Pinpoint the cell where the given text exists, returning its (X, Y) midpoint coordinate. 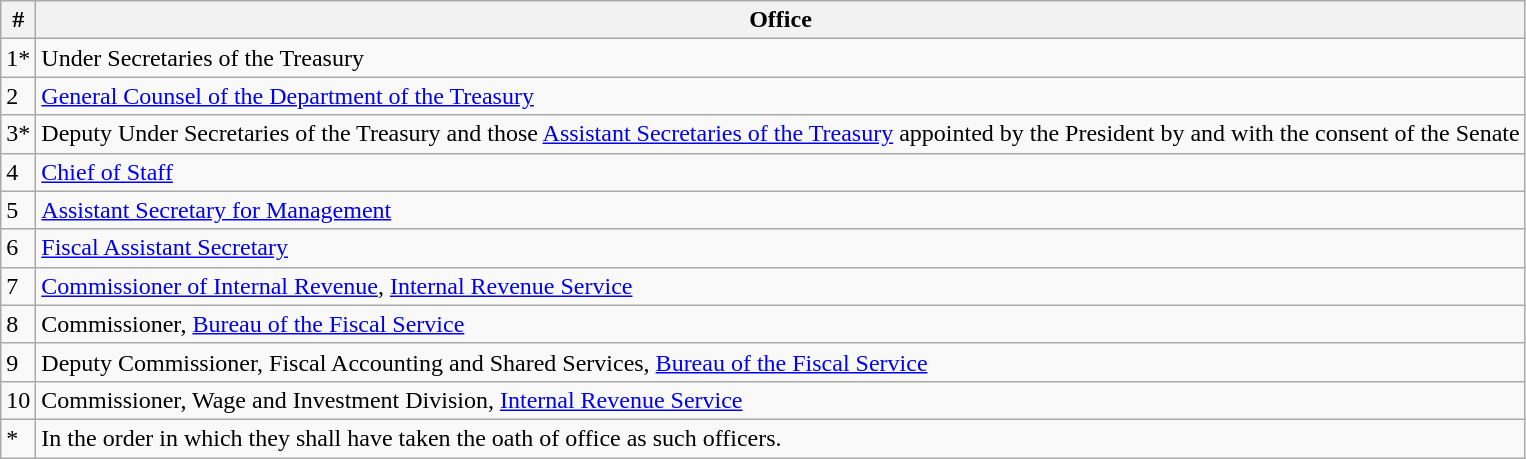
Fiscal Assistant Secretary (780, 248)
Commissioner of Internal Revenue, Internal Revenue Service (780, 286)
Commissioner, Wage and Investment Division, Internal Revenue Service (780, 400)
Commissioner, Bureau of the Fiscal Service (780, 324)
2 (18, 96)
10 (18, 400)
6 (18, 248)
Under Secretaries of the Treasury (780, 58)
General Counsel of the Department of the Treasury (780, 96)
7 (18, 286)
# (18, 20)
Deputy Commissioner, Fiscal Accounting and Shared Services, Bureau of the Fiscal Service (780, 362)
8 (18, 324)
Assistant Secretary for Management (780, 210)
1* (18, 58)
* (18, 438)
Chief of Staff (780, 172)
4 (18, 172)
In the order in which they shall have taken the oath of office as such officers. (780, 438)
5 (18, 210)
Office (780, 20)
9 (18, 362)
3* (18, 134)
